Determine the (X, Y) coordinate at the center of the cell enclosing the given text.  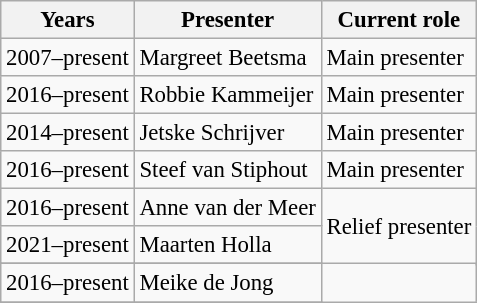
2014–present (68, 133)
Maarten Holla (228, 245)
2007–present (68, 58)
Current role (398, 20)
Margreet Beetsma (228, 58)
Years (68, 20)
Jetske Schrijver (228, 133)
Steef van Stiphout (228, 170)
Presenter (228, 20)
Anne van der Meer (228, 208)
Meike de Jong (228, 283)
Relief presenter (398, 226)
2021–present (68, 245)
Robbie Kammeijer (228, 95)
